Locate the cell with the specified text and output its [x, y] center coordinate. 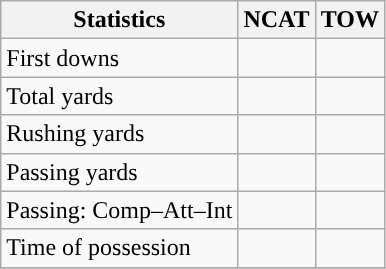
Total yards [120, 96]
Time of possession [120, 248]
TOW [350, 20]
Rushing yards [120, 134]
First downs [120, 58]
NCAT [276, 20]
Passing: Comp–Att–Int [120, 210]
Statistics [120, 20]
Passing yards [120, 172]
